Capture the cell that displays the provided text and extract its [x, y] central coordinate. 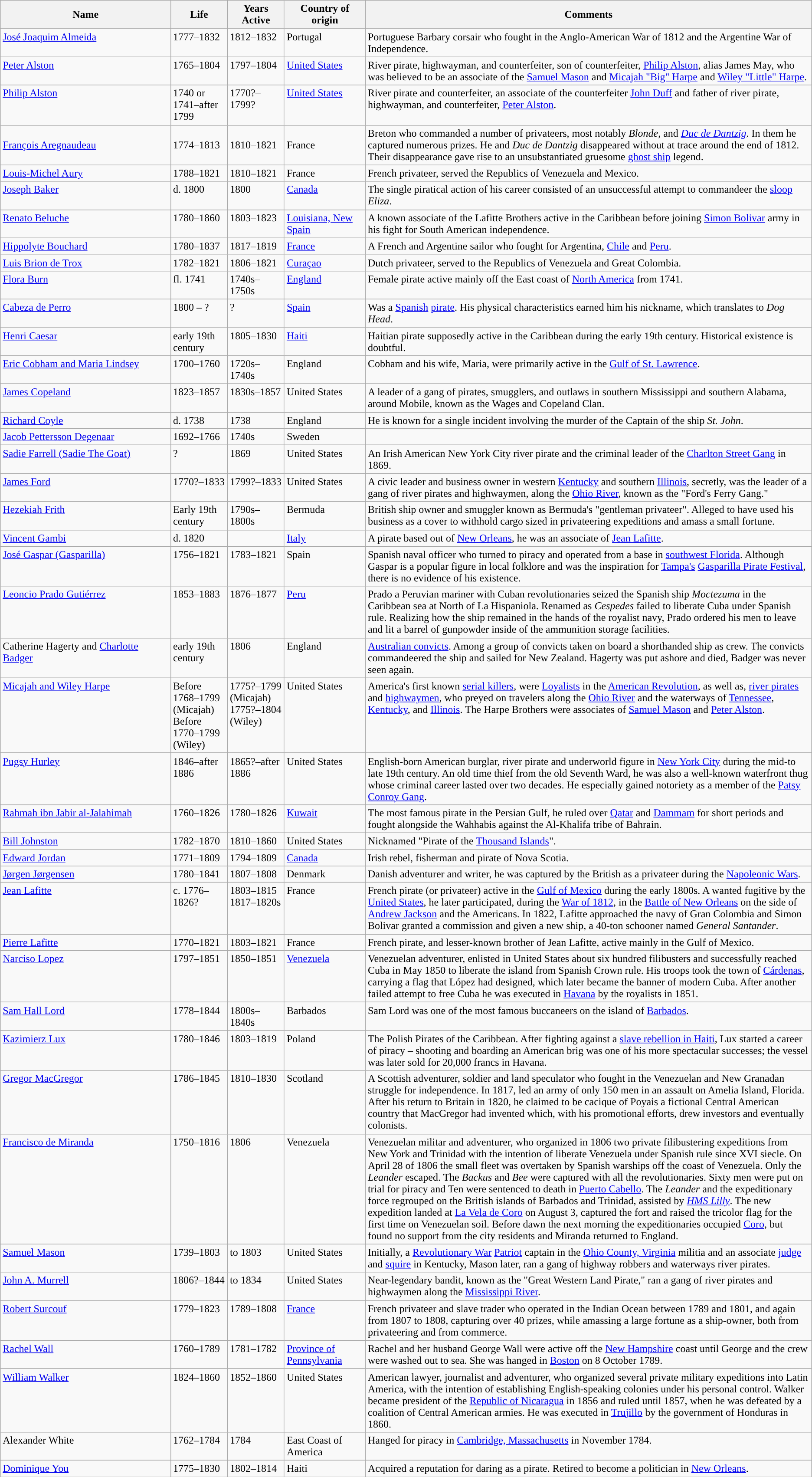
Country of origin [324, 15]
Dominique You [86, 1468]
1770?–1799? [256, 105]
Robert Surcouf [86, 1320]
to 1834 [256, 1286]
A known associate of the Lafitte Brothers active in the Caribbean before joining Simon Bolivar army in his fight for South American independence. [588, 224]
Gregor MacGregor [86, 1102]
Francisco de Miranda [86, 1189]
Hanged for piracy in Cambridge, Massachusetts in November 1784. [588, 1446]
1738 [256, 420]
d. 1800 [200, 195]
1803–1819 [256, 1050]
1765–1804 [200, 71]
Barbados [324, 1016]
Cabeza de Perro [86, 313]
Joseph Baker [86, 195]
1780–1846 [200, 1050]
A French and Argentine sailor who fought for Argentina, Chile and Peru. [588, 246]
1720s–1740s [256, 370]
Denmark [324, 874]
Life [200, 15]
1760–1789 [200, 1355]
Kuwait [324, 818]
c. 1776–1826? [200, 909]
1812–1832 [256, 43]
fl. 1741 [200, 285]
Alexander White [86, 1446]
William Walker [86, 1400]
1806–1821 [256, 263]
Province of Pennsylvania [324, 1355]
1876–1877 [256, 612]
1800s–1840s [256, 1016]
Richard Coyle [86, 420]
1803–1823 [256, 224]
Was a Spanish pirate. His physical characteristics earned him his nickname, which translates to Dog Head. [588, 313]
Eric Cobham and Maria Lindsey [86, 370]
1794–1809 [256, 858]
Peru [324, 612]
Dutch privateer, served to the Republics of Venezuela and Great Colombia. [588, 263]
Portugal [324, 43]
d. 1738 [200, 420]
Hezekiah Frith [86, 515]
Sadie Farrell (Sadie The Goat) [86, 459]
1756–1821 [200, 566]
Nicknamed "Pirate of the Thousand Islands". [588, 841]
John A. Murrell [86, 1286]
1790s–1800s [256, 515]
1740s–1750s [256, 285]
1823–1857 [200, 398]
d. 1820 [200, 538]
1824–1860 [200, 1400]
Micajah and Wiley Harpe [86, 715]
Leoncio Prado Gutiérrez [86, 612]
1750–1816 [200, 1189]
1783–1821 [256, 566]
Bill Johnston [86, 841]
1797–1851 [200, 976]
Peter Alston [86, 71]
Renato Beluche [86, 224]
Flora Burn [86, 285]
1780–1826 [256, 818]
1806?–1844 [200, 1286]
1771–1809 [200, 858]
Kazimierz Lux [86, 1050]
1789–1808 [256, 1320]
1802–1814 [256, 1468]
Louisiana, New Spain [324, 224]
Samuel Mason [86, 1258]
1775?–1799 (Micajah)1775?–1804 (Wiley) [256, 715]
1760–1826 [200, 818]
1807–1808 [256, 874]
Vincent Gambi [86, 538]
French privateer, served the Republics of Venezuela and Mexico. [588, 173]
A pirate based out of New Orleans, he was an associate of Jean Lafitte. [588, 538]
Edward Jordan [86, 858]
1817–1819 [256, 246]
José Joaquim Almeida [86, 43]
Philip Alston [86, 105]
Near-legendary bandit, known as the "Great Western Land Pirate," ran a gang of river pirates and highwaymen along the Mississippi River. [588, 1286]
Italy [324, 538]
1799?–1833 [256, 488]
James Ford [86, 488]
1850–1851 [256, 976]
East Coast of America [324, 1446]
Years Active [256, 15]
1788–1821 [200, 173]
Acquired a reputation for daring as a pirate. Retired to become a politician in New Orleans. [588, 1468]
François Aregnaudeau [86, 145]
Bermuda [324, 515]
Female pirate active mainly off the East coast of North America from 1741. [588, 285]
1803–18151817–1820s [256, 909]
Early 19th century [200, 515]
to 1803 [256, 1258]
Luis Brion de Trox [86, 263]
1778–1844 [200, 1016]
Sweden [324, 437]
River pirate and counterfeiter, an associate of the counterfeiter John Duff and father of river pirate, highwayman, and counterfeiter, Peter Alston. [588, 105]
Irish rebel, fisherman and pirate of Nova Scotia. [588, 858]
1775–1830 [200, 1468]
Sam Hall Lord [86, 1016]
Poland [324, 1050]
1852–1860 [256, 1400]
1780–1860 [200, 224]
1800 [256, 195]
Pugsy Hurley [86, 778]
1810–1860 [256, 841]
1784 [256, 1446]
1770–1821 [200, 942]
Narciso Lopez [86, 976]
Curaçao [324, 263]
James Copeland [86, 398]
1780–1841 [200, 874]
1782–1870 [200, 841]
1869 [256, 459]
1797–1804 [256, 71]
1774–1813 [200, 145]
1830s–1857 [256, 398]
1805–1830 [256, 341]
Name [86, 15]
Hippolyte Bouchard [86, 246]
Catherine Hagerty and Charlotte Badger [86, 658]
Sam Lord was one of the most famous buccaneers on the island of Barbados. [588, 1016]
1700–1760 [200, 370]
Rachel Wall [86, 1355]
Before 1768–1799 (Micajah)Before 1770–1799 (Wiley) [200, 715]
1810–1830 [256, 1102]
Haitian pirate supposedly active in the Caribbean during the early 19th century. Historical existence is doubtful. [588, 341]
1782–1821 [200, 263]
1777–1832 [200, 43]
Henri Caesar [86, 341]
Jørgen Jørgensen [86, 874]
1786–1845 [200, 1102]
1740 or 1741–after 1799 [200, 105]
1865?–after 1886 [256, 778]
1780–1837 [200, 246]
An Irish American New York City river pirate and the criminal leader of the Charlton Street Gang in 1869. [588, 459]
1853–1883 [200, 612]
Jean Lafitte [86, 909]
1739–1803 [200, 1258]
1846–after 1886 [200, 778]
French pirate, and lesser-known brother of Jean Lafitte, active mainly in the Gulf of Mexico. [588, 942]
The single piratical action of his career consisted of an unsuccessful attempt to commandeer the sloop Eliza. [588, 195]
Louis-Michel Aury [86, 173]
1762–1784 [200, 1446]
Portuguese Barbary corsair who fought in the Anglo-American War of 1812 and the Argentine War of Independence. [588, 43]
Scotland [324, 1102]
Pierre Lafitte [86, 942]
He is known for a single incident involving the murder of the Captain of the ship St. John. [588, 420]
Cobham and his wife, Maria, were primarily active in the Gulf of St. Lawrence. [588, 370]
1800 – ? [200, 313]
Jacob Pettersson Degenaar [86, 437]
José Gaspar (Gasparilla) [86, 566]
Rahmah ibn Jabir al-Jalahimah [86, 818]
1692–1766 [200, 437]
1770?–1833 [200, 488]
1779–1823 [200, 1320]
Danish adventurer and writer, he was captured by the British as a privateer during the Napoleonic Wars. [588, 874]
1781–1782 [256, 1355]
1803–1821 [256, 942]
Comments [588, 15]
1740s [256, 437]
